For the text-containing cell, return its midpoint in [x, y] coordinate format. 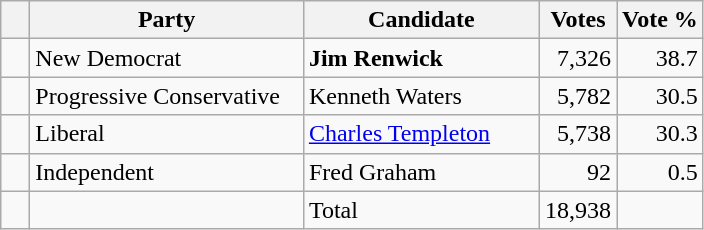
Progressive Conservative [167, 96]
0.5 [660, 172]
7,326 [578, 58]
38.7 [660, 58]
Liberal [167, 134]
Party [167, 20]
Candidate [421, 20]
Independent [167, 172]
Total [421, 210]
Charles Templeton [421, 134]
Votes [578, 20]
5,738 [578, 134]
30.3 [660, 134]
18,938 [578, 210]
Kenneth Waters [421, 96]
30.5 [660, 96]
5,782 [578, 96]
Vote % [660, 20]
Fred Graham [421, 172]
New Democrat [167, 58]
Jim Renwick [421, 58]
92 [578, 172]
